Determine the [X, Y] coordinate at the center of the cell enclosing the given text.  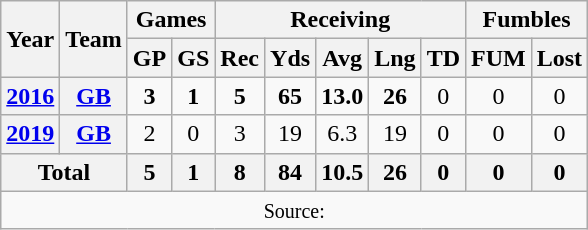
2019 [30, 134]
Fumbles [527, 20]
Total [64, 172]
Year [30, 39]
10.5 [342, 172]
2016 [30, 96]
GS [194, 58]
FUM [499, 58]
65 [290, 96]
8 [240, 172]
TD [443, 58]
Lost [559, 58]
Avg [342, 58]
6.3 [342, 134]
Games [170, 20]
Receiving [340, 20]
13.0 [342, 96]
Rec [240, 58]
Team [94, 39]
GP [149, 58]
2 [149, 134]
Source: [294, 210]
Lng [395, 58]
84 [290, 172]
Yds [290, 58]
